Capture the cell that displays the provided text and extract its [X, Y] central coordinate. 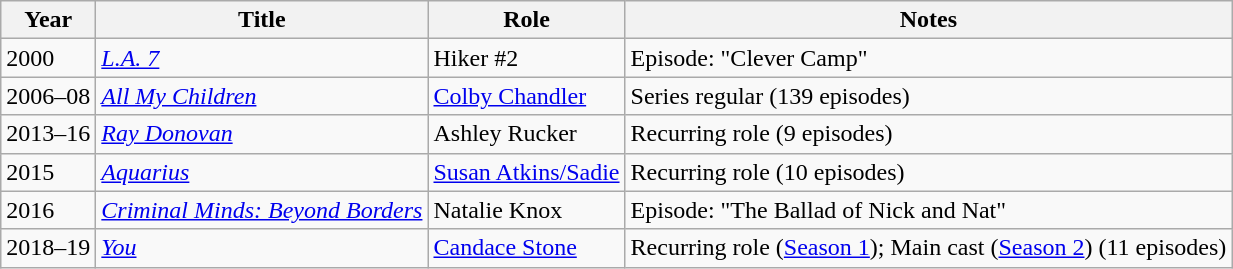
Series regular (139 episodes) [928, 96]
Candace Stone [526, 248]
Year [48, 20]
Natalie Knox [526, 210]
2006–08 [48, 96]
2016 [48, 210]
Recurring role (Season 1); Main cast (Season 2) (11 episodes) [928, 248]
Notes [928, 20]
Aquarius [262, 172]
L.A. 7 [262, 58]
Recurring role (9 episodes) [928, 134]
Colby Chandler [526, 96]
Ray Donovan [262, 134]
Role [526, 20]
Hiker #2 [526, 58]
2018–19 [48, 248]
Episode: "Clever Camp" [928, 58]
Criminal Minds: Beyond Borders [262, 210]
2015 [48, 172]
Episode: "The Ballad of Nick and Nat" [928, 210]
Ashley Rucker [526, 134]
All My Children [262, 96]
You [262, 248]
Title [262, 20]
Recurring role (10 episodes) [928, 172]
Susan Atkins/Sadie [526, 172]
2000 [48, 58]
2013–16 [48, 134]
